Extract the [x, y] coordinate from the center of the cell holding the provided text.  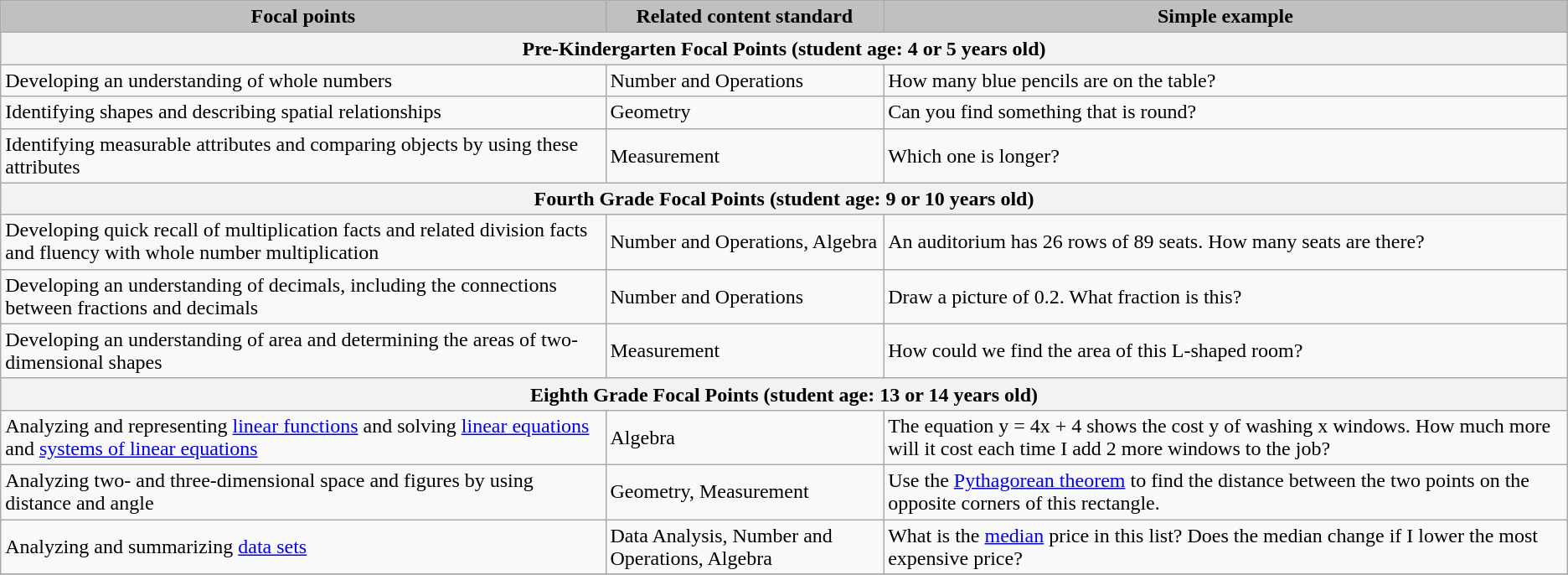
Developing an understanding of area and determining the areas of two-dimensional shapes [303, 350]
Developing an understanding of decimals, including the connections between fractions and decimals [303, 297]
Number and Operations, Algebra [745, 241]
Analyzing and representing linear functions and solving linear equations and systems of linear equations [303, 438]
An auditorium has 26 rows of 89 seats. How many seats are there? [1226, 241]
How could we find the area of this L-shaped room? [1226, 350]
Eighth Grade Focal Points (student age: 13 or 14 years old) [784, 394]
Fourth Grade Focal Points (student age: 9 or 10 years old) [784, 199]
Identifying shapes and describing spatial relationships [303, 112]
Focal points [303, 17]
Geometry, Measurement [745, 491]
Simple example [1226, 17]
Related content standard [745, 17]
Analyzing two- and three-dimensional space and figures by using distance and angle [303, 491]
Developing an understanding of whole numbers [303, 80]
Which one is longer? [1226, 156]
How many blue pencils are on the table? [1226, 80]
Analyzing and summarizing data sets [303, 547]
Can you find something that is round? [1226, 112]
Draw a picture of 0.2. What fraction is this? [1226, 297]
Geometry [745, 112]
Developing quick recall of multiplication facts and related division facts and fluency with whole number multiplication [303, 241]
The equation y = 4x + 4 shows the cost y of washing x windows. How much more will it cost each time I add 2 more windows to the job? [1226, 438]
What is the median price in this list? Does the median change if I lower the most expensive price? [1226, 547]
Algebra [745, 438]
Identifying measurable attributes and comparing objects by using these attributes [303, 156]
Use the Pythagorean theorem to find the distance between the two points on the opposite corners of this rectangle. [1226, 491]
Data Analysis, Number and Operations, Algebra [745, 547]
Pre-Kindergarten Focal Points (student age: 4 or 5 years old) [784, 49]
